Locate the cell with the specified text and output its [x, y] center coordinate. 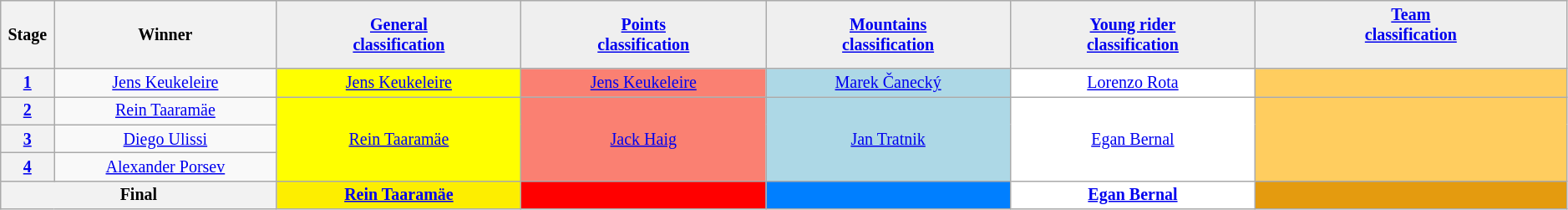
4 [28, 167]
1 [28, 84]
Generalclassification [399, 35]
Jack Haig [643, 139]
Teamclassification [1410, 35]
Lorenzo Rota [1133, 84]
Pointsclassification [643, 35]
Alexander Porsev [165, 167]
Marek Čanecký [889, 84]
Diego Ulissi [165, 139]
Final [139, 194]
Stage [28, 35]
Jan Tratnik [889, 139]
Mountainsclassification [889, 35]
3 [28, 139]
Young riderclassification [1133, 35]
2 [28, 110]
Winner [165, 35]
